From the cell containing the given text, extract its center point as [x, y] coordinate. 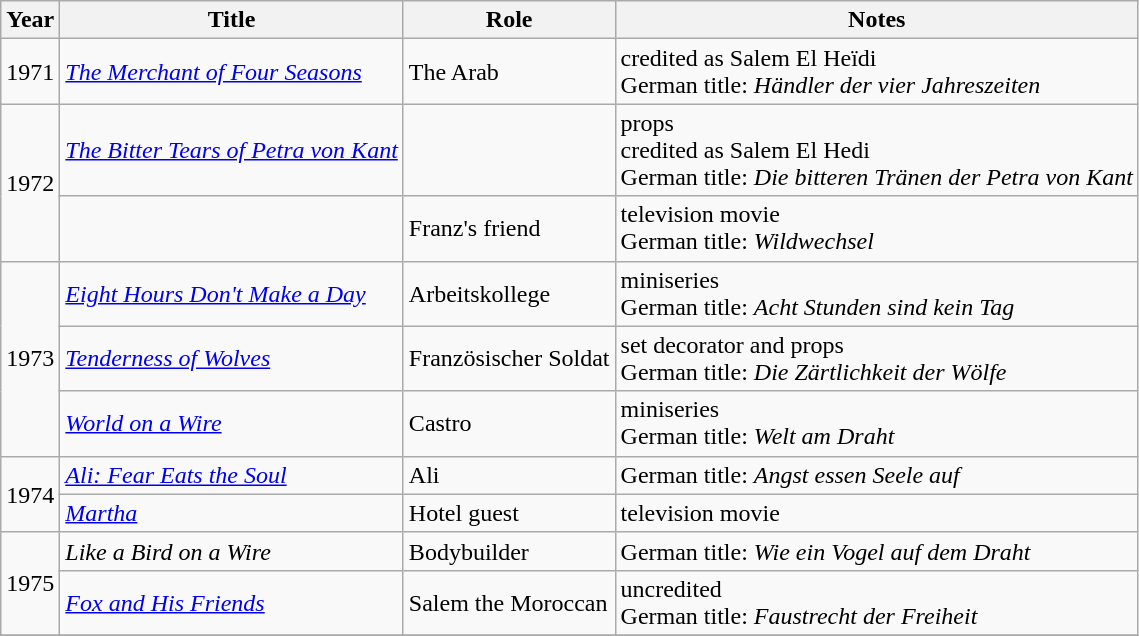
Ali: Fear Eats the Soul [232, 475]
1974 [30, 494]
1971 [30, 72]
The Arab [509, 72]
Salem the Moroccan [509, 602]
propscredited as Salem El HediGerman title: Die bitteren Tränen der Petra von Kant [876, 150]
The Merchant of Four Seasons [232, 72]
Title [232, 20]
Castro [509, 424]
Hotel guest [509, 513]
set decorator and propsGerman title: Die Zärtlichkeit der Wölfe [876, 358]
Year [30, 20]
German title: Wie ein Vogel auf dem Draht [876, 551]
Fox and His Friends [232, 602]
Tenderness of Wolves [232, 358]
Martha [232, 513]
German title: Angst essen Seele auf [876, 475]
Like a Bird on a Wire [232, 551]
Arbeitskollege [509, 294]
miniseriesGerman title: Welt am Draht [876, 424]
miniseriesGerman title: Acht Stunden sind kein Tag [876, 294]
Notes [876, 20]
1972 [30, 182]
television movie [876, 513]
television movieGerman title: Wildwechsel [876, 228]
1973 [30, 358]
The Bitter Tears of Petra von Kant [232, 150]
1975 [30, 584]
Ali [509, 475]
Role [509, 20]
World on a Wire [232, 424]
Französischer Soldat [509, 358]
Bodybuilder [509, 551]
credited as Salem El HeïdiGerman title: Händler der vier Jahreszeiten [876, 72]
uncreditedGerman title: Faustrecht der Freiheit [876, 602]
Eight Hours Don't Make a Day [232, 294]
Franz's friend [509, 228]
